Return [x, y] of the center of cell containing provided text 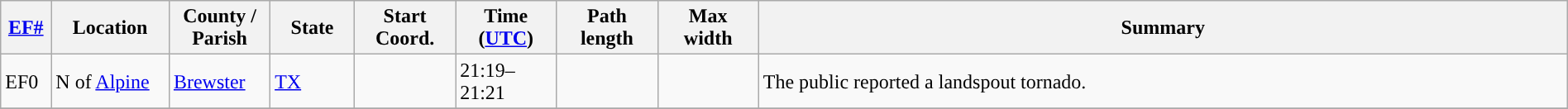
Summary [1163, 28]
Location [111, 28]
Brewster [219, 81]
EF0 [26, 81]
21:19–21:21 [506, 81]
County / Parish [219, 28]
Path length [607, 28]
TX [313, 81]
EF# [26, 28]
N of Alpine [111, 81]
State [313, 28]
The public reported a landspout tornado. [1163, 81]
Start Coord. [404, 28]
Max width [708, 28]
Time (UTC) [506, 28]
